From the cell containing the given text, extract its center point as (X, Y) coordinate. 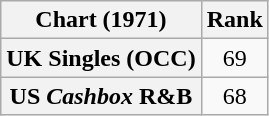
Chart (1971) (101, 20)
Rank (234, 20)
UK Singles (OCC) (101, 58)
68 (234, 96)
69 (234, 58)
US Cashbox R&B (101, 96)
